Identify which cell holds the provided text, then report its [x, y] central coordinate. 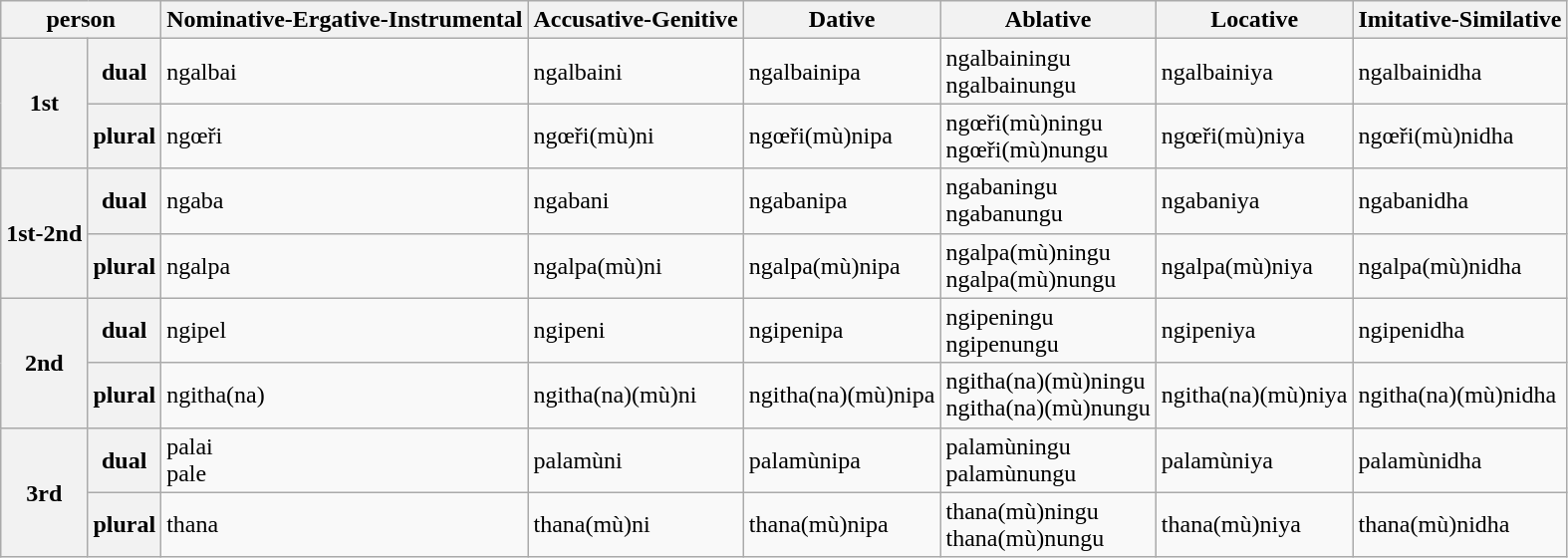
ngabaniya [1254, 201]
ngabanipa [842, 201]
Locative [1254, 20]
thana [345, 524]
ngalpa(mù)ni [636, 265]
1st [44, 104]
ngœři(mù)ni [636, 136]
Dative [842, 20]
ngabaningungabanungu [1048, 201]
ngabani [636, 201]
ngalbainiya [1254, 72]
thana(mù)ni [636, 524]
2nd [44, 363]
ngitha(na) [345, 395]
ngipenidha [1460, 331]
ngipeniya [1254, 331]
1st-2nd [44, 233]
palaipale [345, 460]
ngalbai [345, 72]
ngalbainingungalbainungu [1048, 72]
ngabanidha [1460, 201]
ngalpa(mù)niya [1254, 265]
thana(mù)niya [1254, 524]
thana(mù)nidha [1460, 524]
ngitha(na)(mù)ni [636, 395]
ngitha(na)(mù)ningungitha(na)(mù)nungu [1048, 395]
ngipeni [636, 331]
ngœři(mù)nipa [842, 136]
ngalbaini [636, 72]
ngaba [345, 201]
ngitha(na)(mù)nidha [1460, 395]
ngipel [345, 331]
Ablative [1048, 20]
Imitative-Similative [1460, 20]
3rd [44, 492]
ngœři [345, 136]
ngipenipa [842, 331]
palamùni [636, 460]
ngœři(mù)nidha [1460, 136]
palamùnipa [842, 460]
ngitha(na)(mù)niya [1254, 395]
ngalbainidha [1460, 72]
ngitha(na)(mù)nipa [842, 395]
ngœři(mù)ningungœři(mù)nungu [1048, 136]
ngalpa [345, 265]
thana(mù)nipa [842, 524]
ngalpa(mù)nidha [1460, 265]
ngœři(mù)niya [1254, 136]
Nominative-Ergative-Instrumental [345, 20]
Accusative-Genitive [636, 20]
palamùnidha [1460, 460]
ngipeningungipenungu [1048, 331]
thana(mù)ninguthana(mù)nungu [1048, 524]
ngalpa(mù)ningungalpa(mù)nungu [1048, 265]
palamùningupalamùnungu [1048, 460]
ngalpa(mù)nipa [842, 265]
palamùniya [1254, 460]
ngalbainipa [842, 72]
person [82, 20]
